Output the [X, Y] coordinate of the center of the cell containing the given text.  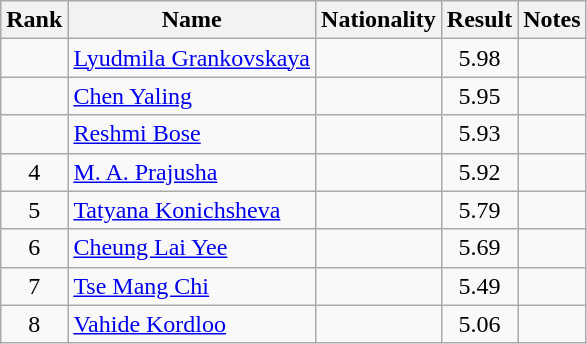
Rank [34, 20]
Name [192, 20]
Notes [552, 20]
4 [34, 172]
Vahide Kordloo [192, 324]
5.98 [479, 58]
7 [34, 286]
Cheung Lai Yee [192, 248]
Tatyana Konichsheva [192, 210]
8 [34, 324]
5.92 [479, 172]
Result [479, 20]
6 [34, 248]
Chen Yaling [192, 96]
5.79 [479, 210]
5.93 [479, 134]
5.49 [479, 286]
Tse Mang Chi [192, 286]
5.06 [479, 324]
5.95 [479, 96]
Lyudmila Grankovskaya [192, 58]
M. A. Prajusha [192, 172]
5 [34, 210]
5.69 [479, 248]
Nationality [379, 20]
Reshmi Bose [192, 134]
